Return the [X, Y] coordinate for the center point of the cell that contains the specified text.  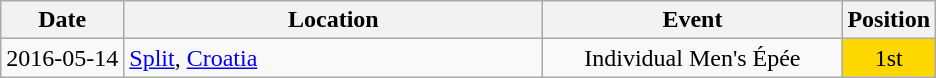
Position [889, 20]
Split, Croatia [334, 58]
Location [334, 20]
Event [692, 20]
Date [62, 20]
1st [889, 58]
Individual Men's Épée [692, 58]
2016-05-14 [62, 58]
